Capture the cell that displays the provided text and extract its (x, y) central coordinate. 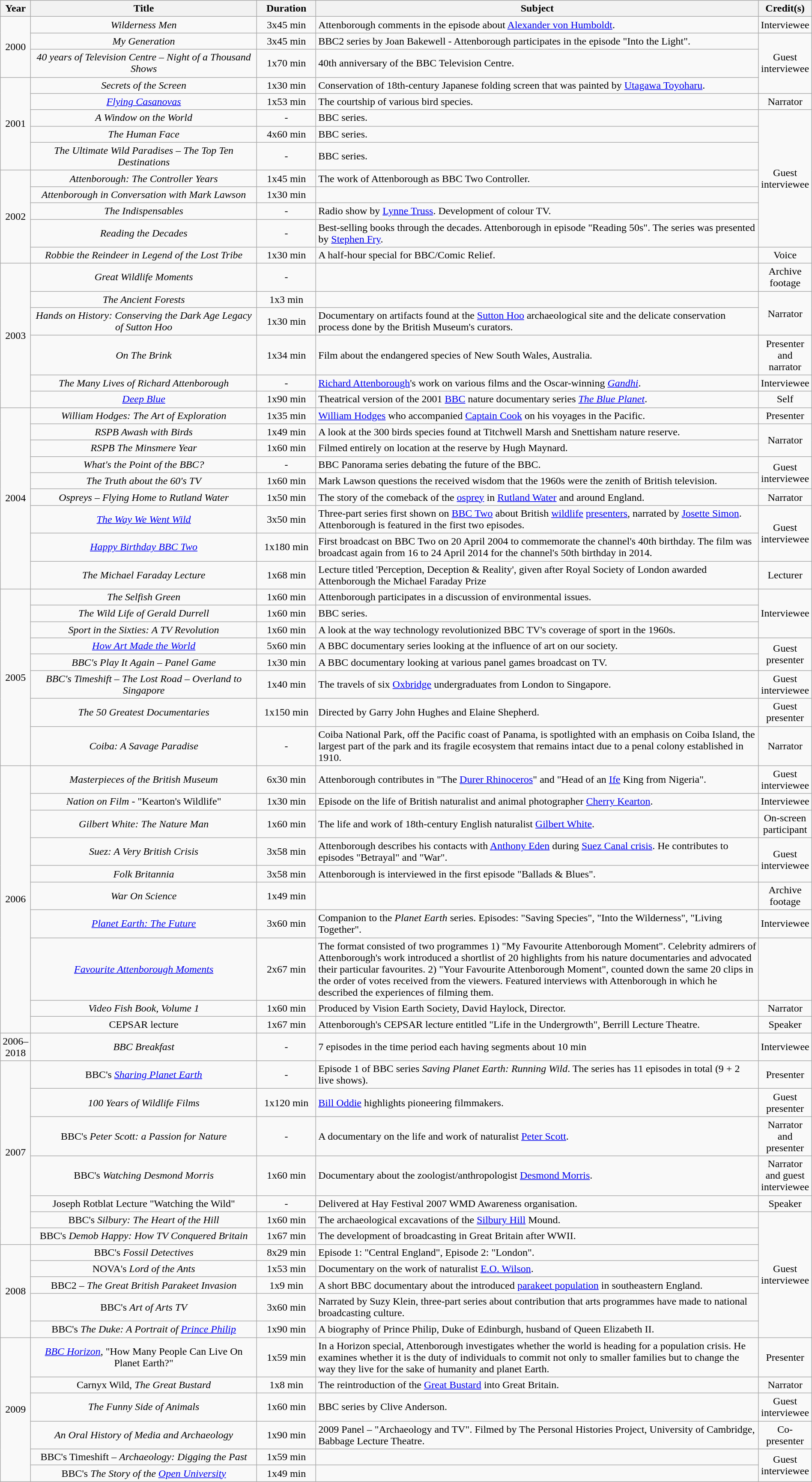
2x67 min (286, 969)
The travels of six Oxbridge undergraduates from London to Singapore. (537, 685)
Presenter and narrator (785, 355)
A BBC documentary looking at various panel games broadcast on TV. (537, 662)
An Oral History of Media and Archaeology (144, 1435)
2008 (15, 1290)
Companion to the Planet Earth series. Episodes: "Saving Species", "Into the Wilderness", "Living Together". (537, 924)
A look at the way technology revolutionized BBC TV's coverage of sport in the 1960s. (537, 630)
BBC's Demob Happy: How TV Conquered Britain (144, 1236)
War On Science (144, 895)
Year (15, 9)
1x34 min (286, 355)
The story of the comeback of the osprey in Rutland Water and around England. (537, 497)
1x180 min (286, 547)
A half-hour special for BBC/Comic Relief. (537, 255)
The Funny Side of Animals (144, 1407)
BBC's The Duke: A Portrait of Prince Philip (144, 1329)
Robbie the Reindeer in Legend of the Lost Tribe (144, 255)
2009 Panel – "Archaeology and TV". Filmed by The Personal Histories Project, University of Cambridge, Babbage Lecture Theatre. (537, 1435)
BBC's Sharing Planet Earth (144, 1075)
Credit(s) (785, 9)
Gilbert White: The Nature Man (144, 823)
BBC's Timeshift – The Lost Road – Overland to Singapore (144, 685)
6x30 min (286, 780)
Happy Birthday BBC Two (144, 547)
Planet Earth: The Future (144, 924)
100 Years of Wildlife Films (144, 1103)
BBC's Timeshift – Archaeology: Digging the Past (144, 1457)
Masterpieces of the British Museum (144, 780)
Attenborough comments in the episode about Alexander von Humboldt. (537, 25)
Carnyx Wild, The Great Bustard (144, 1385)
RSPB Awash with Birds (144, 432)
Subject (537, 9)
1x9 min (286, 1285)
BBC Breakfast (144, 1047)
Nation on Film - "Kearton's Wildlife" (144, 802)
BBC's Watching Desmond Morris (144, 1176)
Directed by Garry John Hughes and Elaine Shepherd. (537, 712)
2001 (15, 123)
BBC's Art of Arts TV (144, 1307)
2004 (15, 498)
Lecturer (785, 575)
The Michael Faraday Lecture (144, 575)
Documentary on the work of naturalist E.O. Wilson. (537, 1269)
1x68 min (286, 575)
Narrator and presenter (785, 1136)
Episode 1: "Central England", Episode 2: "London". (537, 1252)
Film about the endangered species of New South Wales, Australia. (537, 355)
2006 (15, 899)
7 episodes in the time period each having segments about 10 min (537, 1047)
My Generation (144, 41)
Attenborough is interviewed in the first episode "Ballads & Blues". (537, 874)
The Ultimate Wild Paradises – The Top Ten Destinations (144, 156)
Attenborough participates in a discussion of environmental issues. (537, 597)
Theatrical version of the 2001 BBC nature documentary series The Blue Planet. (537, 399)
1x50 min (286, 497)
The archaeological excavations of the Silbury Hill Mound. (537, 1220)
2009 (15, 1410)
The life and work of 18th-century English naturalist Gilbert White. (537, 823)
Suez: A Very British Crisis (144, 852)
Produced by Vision Earth Society, David Haylock, Director. (537, 1009)
Lecture titled 'Perception, Deception & Reality', given after Royal Society of London awarded Attenborough the Michael Faraday Prize (537, 575)
The Truth about the 60's TV (144, 481)
NOVA's Lord of the Ants (144, 1269)
Title (144, 9)
Flying Casanovas (144, 102)
Self (785, 399)
Secrets of the Screen (144, 85)
A documentary on the life and work of naturalist Peter Scott. (537, 1136)
3x50 min (286, 519)
Attenborough describes his contacts with Anthony Eden during Suez Canal crisis. He contributes to episodes "Betrayal" and "War". (537, 852)
Attenborough contributes in "The Durer Rhinoceros" and "Head of an Ife King from Nigeria". (537, 780)
A short BBC documentary about the introduced parakeet population in southeastern England. (537, 1285)
Richard Attenborough's work on various films and the Oscar-winning Gandhi. (537, 383)
1x45 min (286, 178)
Mark Lawson questions the received wisdom that the 1960s were the zenith of British television. (537, 481)
2007 (15, 1153)
5x60 min (286, 646)
Documentary on artifacts found at the Sutton Hoo archaeological site and the delicate conservation process done by the British Museum's curators. (537, 321)
RSPB The Minsmere Year (144, 448)
Episode on the life of British naturalist and animal photographer Cherry Kearton. (537, 802)
1x120 min (286, 1103)
William Hodges who accompanied Captain Cook on his voyages in the Pacific. (537, 416)
On-screen participant (785, 823)
The Way We Went Wild (144, 519)
Narrator and guest interviewee (785, 1176)
Joseph Rotblat Lecture "Watching the Wild" (144, 1204)
BBC's Fossil Detectives (144, 1252)
BBC Panorama series debating the future of the BBC. (537, 464)
William Hodges: The Art of Exploration (144, 416)
Reading the Decades (144, 233)
Video Fish Book, Volume 1 (144, 1009)
How Art Made the World (144, 646)
Great Wildlife Moments (144, 278)
Filmed entirely on location at the reserve by Hugh Maynard. (537, 448)
What's the Point of the BBC? (144, 464)
1x70 min (286, 63)
Wilderness Men (144, 25)
Attenborough's CEPSAR lecture entitled "Life in the Undergrowth", Berrill Lecture Theatre. (537, 1025)
BBC series by Clive Anderson. (537, 1407)
4x60 min (286, 134)
Attenborough: The Controller Years (144, 178)
The reintroduction of the Great Bustard into Great Britain. (537, 1385)
The Human Face (144, 134)
8x29 min (286, 1252)
2002 (15, 217)
Co-presenter (785, 1435)
2003 (15, 335)
Duration (286, 9)
Documentary about the zoologist/anthropologist Desmond Morris. (537, 1176)
A Window on the World (144, 118)
2006–2018 (15, 1047)
BBC2 – The Great British Parakeet Invasion (144, 1285)
BBC's The Story of the Open University (144, 1473)
The Selfish Green (144, 597)
The 50 Greatest Documentaries (144, 712)
A look at the 300 birds species found at Titchwell Marsh and Snettisham nature reserve. (537, 432)
Hands on History: Conserving the Dark Age Legacy of Sutton Hoo (144, 321)
A biography of Prince Philip, Duke of Edinburgh, husband of Queen Elizabeth II. (537, 1329)
Attenborough in Conversation with Mark Lawson (144, 195)
Coiba: A Savage Paradise (144, 746)
Folk Britannia (144, 874)
Radio show by Lynne Truss. Development of colour TV. (537, 211)
The courtship of various bird species. (537, 102)
The work of Attenborough as BBC Two Controller. (537, 178)
The Indispensables (144, 211)
A BBC documentary series looking at the influence of art on our society. (537, 646)
1x40 min (286, 685)
Favourite Attenborough Moments (144, 969)
The development of broadcasting in Great Britain after WWII. (537, 1236)
On The Brink (144, 355)
1x150 min (286, 712)
The Ancient Forests (144, 299)
The Many Lives of Richard Attenborough (144, 383)
The Wild Life of Gerald Durrell (144, 614)
CEPSAR lecture (144, 1025)
BBC's Silbury: The Heart of the Hill (144, 1220)
1x35 min (286, 416)
BBC's Play It Again – Panel Game (144, 662)
Sport in the Sixties: A TV Revolution (144, 630)
Deep Blue (144, 399)
Delivered at Hay Festival 2007 WMD Awareness organisation. (537, 1204)
Narrated by Suzy Klein, three-part series about contribution that arts programmes have made to national broadcasting culture. (537, 1307)
BBC's Peter Scott: a Passion for Nature (144, 1136)
Bill Oddie highlights pioneering filmmakers. (537, 1103)
40th anniversary of the BBC Television Centre. (537, 63)
2005 (15, 677)
Episode 1 of BBC series Saving Planet Earth: Running Wild. The series has 11 episodes in total (9 + 2 live shows). (537, 1075)
Ospreys – Flying Home to Rutland Water (144, 497)
Best-selling books through the decades. Attenborough in episode "Reading 50s". The series was presented by Stephen Fry. (537, 233)
BBC2 series by Joan Bakewell - Attenborough participates in the episode "Into the Light". (537, 41)
Conservation of 18th-century Japanese folding screen that was painted by Utagawa Toyoharu. (537, 85)
40 years of Television Centre – Night of a Thousand Shows (144, 63)
BBC Horizon, "How Many People Can Live On Planet Earth?" (144, 1357)
Voice (785, 255)
1x8 min (286, 1385)
1x3 min (286, 299)
2000 (15, 47)
